Output the (x, y) coordinate of the center of the cell containing the given text.  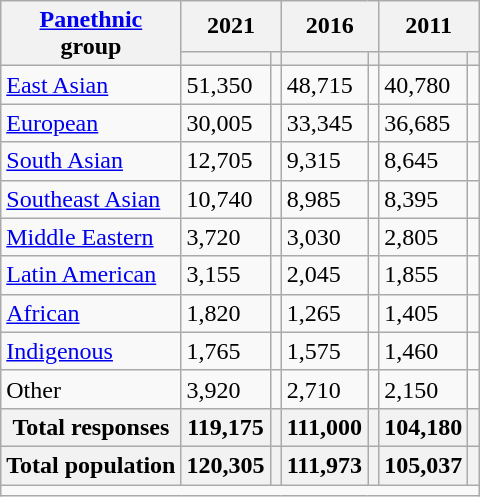
Latin American (91, 275)
8,985 (324, 199)
104,180 (424, 427)
3,920 (226, 389)
12,705 (226, 161)
2021 (231, 26)
111,973 (324, 465)
120,305 (226, 465)
105,037 (424, 465)
1,820 (226, 313)
Indigenous (91, 351)
33,345 (324, 123)
9,315 (324, 161)
1,575 (324, 351)
2016 (330, 26)
51,350 (226, 85)
South Asian (91, 161)
3,155 (226, 275)
2,710 (324, 389)
1,855 (424, 275)
Other (91, 389)
119,175 (226, 427)
East Asian (91, 85)
1,405 (424, 313)
Middle Eastern (91, 237)
2,150 (424, 389)
Total population (91, 465)
1,265 (324, 313)
Southeast Asian (91, 199)
2,045 (324, 275)
8,645 (424, 161)
1,765 (226, 351)
2011 (429, 26)
40,780 (424, 85)
3,720 (226, 237)
48,715 (324, 85)
36,685 (424, 123)
2,805 (424, 237)
30,005 (226, 123)
1,460 (424, 351)
8,395 (424, 199)
111,000 (324, 427)
3,030 (324, 237)
African (91, 313)
Panethnicgroup (91, 34)
European (91, 123)
Total responses (91, 427)
10,740 (226, 199)
